Locate the cell with the specified text and output its [X, Y] center coordinate. 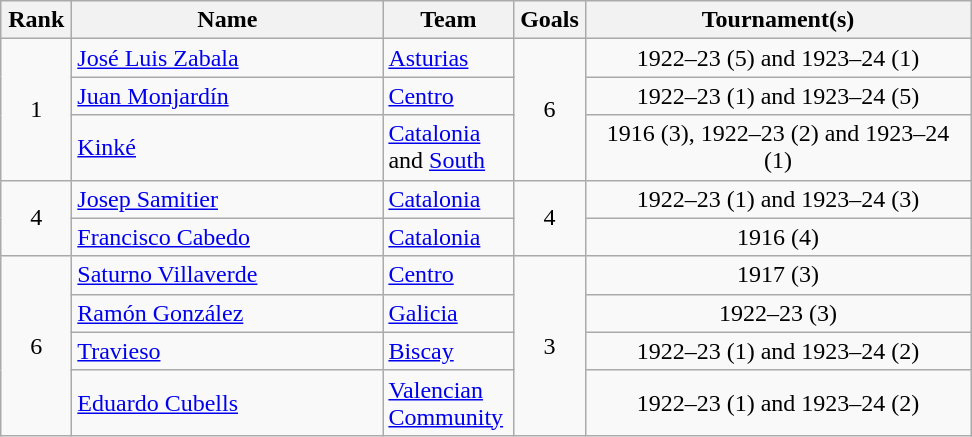
Asturias [448, 58]
Name [228, 20]
1922–23 (3) [778, 313]
Galicia [448, 313]
Francisco Cabedo [228, 237]
1916 (3), 1922–23 (2) and 1923–24 (1) [778, 148]
Biscay [448, 351]
1922–23 (1) and 1923–24 (5) [778, 96]
Tournament(s) [778, 20]
Rank [36, 20]
Juan Monjardín [228, 96]
Saturno Villaverde [228, 275]
Ramón González [228, 313]
1922–23 (5) and 1923–24 (1) [778, 58]
1 [36, 110]
Josep Samitier [228, 199]
Catalonia and South [448, 148]
3 [550, 346]
Travieso [228, 351]
José Luis Zabala [228, 58]
Goals [550, 20]
Team [448, 20]
Eduardo Cubells [228, 402]
Valencian Community [448, 402]
Kinké [228, 148]
1916 (4) [778, 237]
1917 (3) [778, 275]
1922–23 (1) and 1923–24 (3) [778, 199]
